Provide the [X, Y] coordinate of the cell's center where the given text is located.  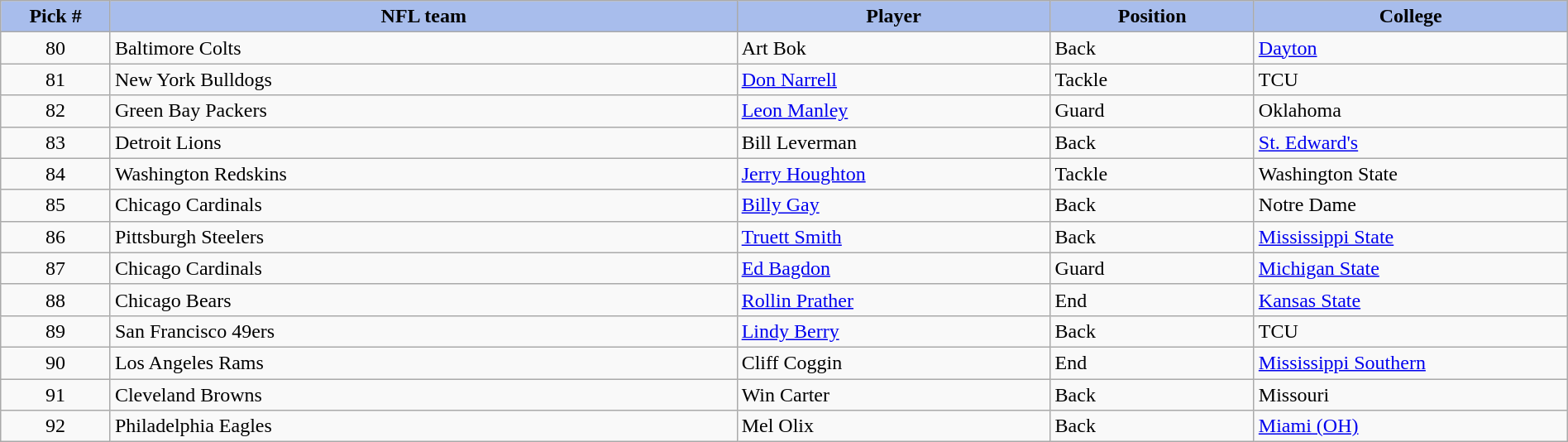
Lindy Berry [893, 331]
Oklahoma [1411, 111]
88 [56, 300]
84 [56, 174]
Notre Dame [1411, 205]
Kansas State [1411, 300]
Mississippi State [1411, 237]
Philadelphia Eagles [423, 426]
Missouri [1411, 395]
Mississippi Southern [1411, 363]
81 [56, 79]
Truett Smith [893, 237]
85 [56, 205]
Jerry Houghton [893, 174]
Position [1152, 17]
San Francisco 49ers [423, 331]
Art Bok [893, 48]
Cleveland Browns [423, 395]
92 [56, 426]
80 [56, 48]
Win Carter [893, 395]
Player [893, 17]
Chicago Bears [423, 300]
89 [56, 331]
Bill Leverman [893, 142]
NFL team [423, 17]
83 [56, 142]
Pittsburgh Steelers [423, 237]
Los Angeles Rams [423, 363]
87 [56, 268]
Michigan State [1411, 268]
Cliff Coggin [893, 363]
Washington Redskins [423, 174]
Baltimore Colts [423, 48]
St. Edward's [1411, 142]
New York Bulldogs [423, 79]
Pick # [56, 17]
Dayton [1411, 48]
Mel Olix [893, 426]
Leon Manley [893, 111]
Detroit Lions [423, 142]
Washington State [1411, 174]
90 [56, 363]
82 [56, 111]
Billy Gay [893, 205]
Ed Bagdon [893, 268]
86 [56, 237]
Don Narrell [893, 79]
91 [56, 395]
College [1411, 17]
Miami (OH) [1411, 426]
Rollin Prather [893, 300]
Green Bay Packers [423, 111]
